Detect which cell encompasses the target text, then output its [x, y] center coordinate. 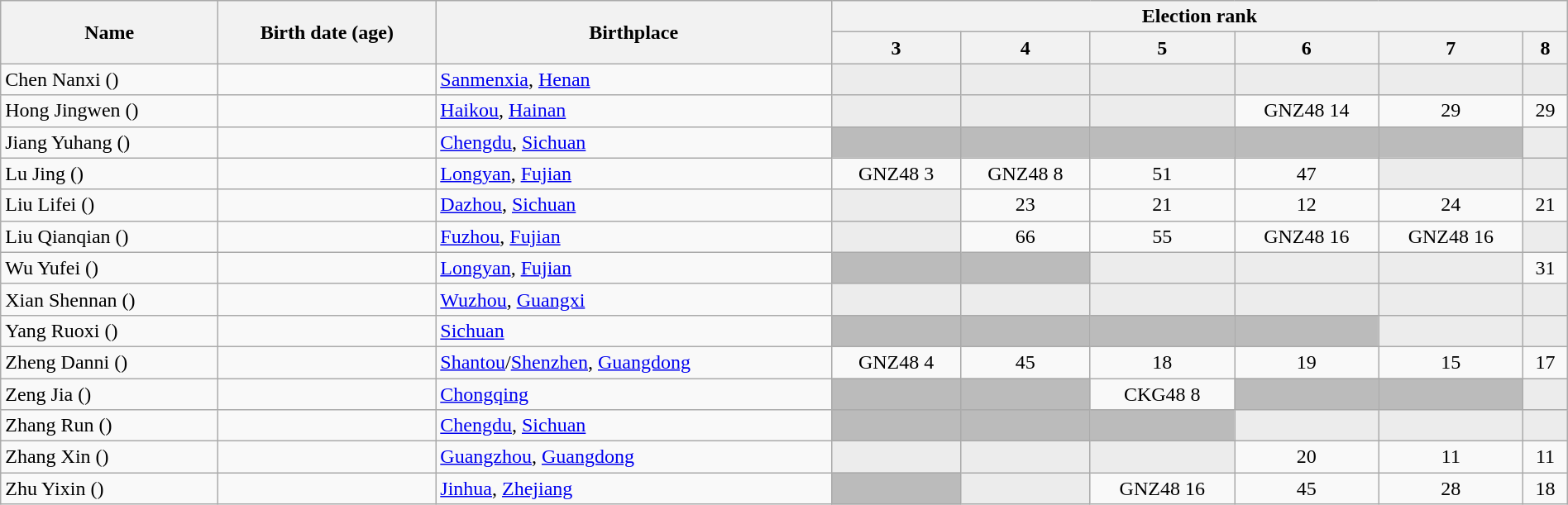
GNZ48 14 [1307, 111]
15 [1451, 362]
Guangzhou, Guangdong [633, 457]
17 [1546, 362]
47 [1307, 174]
Birthplace [633, 32]
19 [1307, 362]
3 [896, 48]
5 [1163, 48]
6 [1307, 48]
Name [109, 32]
Fuzhou, Fujian [633, 236]
CKG48 8 [1163, 394]
Liu Qianqian () [109, 236]
Chongqing [633, 394]
Wuzhou, Guangxi [633, 299]
Chen Nanxi () [109, 79]
Jiang Yuhang () [109, 142]
GNZ48 3 [896, 174]
66 [1025, 236]
31 [1546, 268]
Zheng Danni () [109, 362]
Sanmenxia, Henan [633, 79]
Birth date (age) [327, 32]
Election rank [1199, 17]
Zhang Run () [109, 426]
Hong Jingwen () [109, 111]
Liu Lifei () [109, 205]
23 [1025, 205]
GNZ48 8 [1025, 174]
4 [1025, 48]
Lu Jing () [109, 174]
12 [1307, 205]
24 [1451, 205]
8 [1546, 48]
28 [1451, 488]
20 [1307, 457]
Jinhua, Zhejiang [633, 488]
Dazhou, Sichuan [633, 205]
Zhang Xin () [109, 457]
Wu Yufei () [109, 268]
Zhu Yixin () [109, 488]
Shantou/Shenzhen, Guangdong [633, 362]
Xian Shennan () [109, 299]
Zeng Jia () [109, 394]
55 [1163, 236]
Haikou, Hainan [633, 111]
Yang Ruoxi () [109, 331]
51 [1163, 174]
Sichuan [633, 331]
GNZ48 4 [896, 362]
7 [1451, 48]
